Find where the given text appears and provide that cell's center as (X, Y) coordinate. 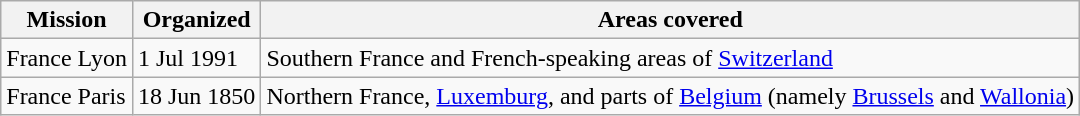
France Lyon (67, 58)
Organized (196, 20)
18 Jun 1850 (196, 96)
Northern France, Luxemburg, and parts of Belgium (namely Brussels and Wallonia) (670, 96)
Areas covered (670, 20)
France Paris (67, 96)
1 Jul 1991 (196, 58)
Mission (67, 20)
Southern France and French-speaking areas of Switzerland (670, 58)
